Detect which cell encompasses the target text, then output its (X, Y) center coordinate. 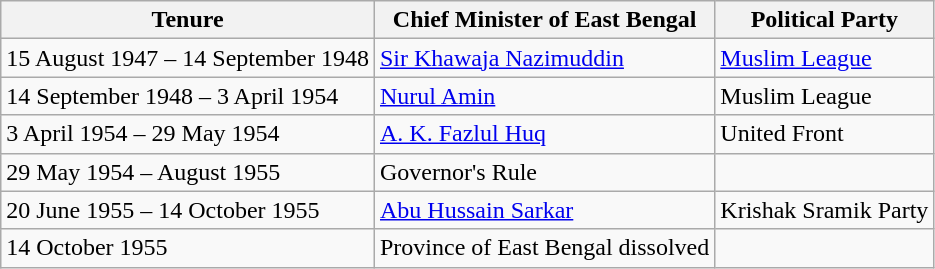
Nurul Amin (544, 96)
Krishak Sramik Party (824, 210)
Chief Minister of East Bengal (544, 20)
Governor's Rule (544, 172)
14 October 1955 (188, 248)
Tenure (188, 20)
29 May 1954 – August 1955 (188, 172)
3 April 1954 – 29 May 1954 (188, 134)
20 June 1955 – 14 October 1955 (188, 210)
14 September 1948 – 3 April 1954 (188, 96)
United Front (824, 134)
Sir Khawaja Nazimuddin (544, 58)
Abu Hussain Sarkar (544, 210)
Political Party (824, 20)
A. K. Fazlul Huq (544, 134)
15 August 1947 – 14 September 1948 (188, 58)
Province of East Bengal dissolved (544, 248)
